Extract the (x, y) coordinate from the center of the cell holding the provided text.  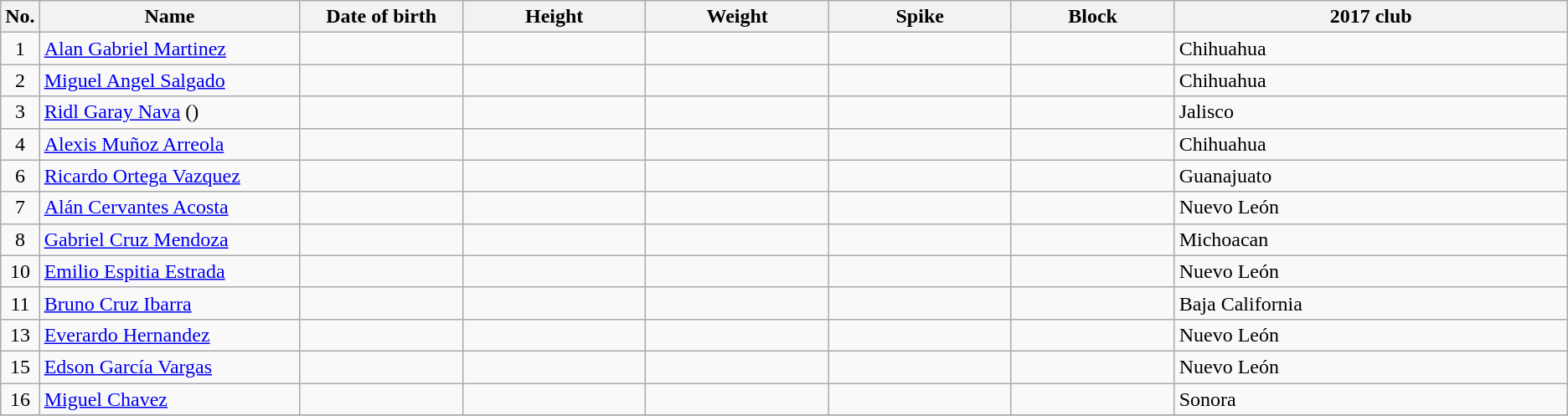
11 (20, 303)
Ridl Garay Nava () (169, 112)
Gabriel Cruz Mendoza (169, 239)
2 (20, 80)
Weight (737, 17)
Miguel Chavez (169, 399)
Miguel Angel Salgado (169, 80)
Everardo Hernandez (169, 335)
Sonora (1370, 399)
Bruno Cruz Ibarra (169, 303)
Emilio Espitia Estrada (169, 271)
Guanajuato (1370, 176)
Jalisco (1370, 112)
13 (20, 335)
Name (169, 17)
16 (20, 399)
1 (20, 49)
Height (554, 17)
3 (20, 112)
Ricardo Ortega Vazquez (169, 176)
15 (20, 367)
Edson García Vargas (169, 367)
Alán Cervantes Acosta (169, 208)
Michoacan (1370, 239)
4 (20, 144)
Alexis Muñoz Arreola (169, 144)
No. (20, 17)
10 (20, 271)
8 (20, 239)
Spike (920, 17)
2017 club (1370, 17)
Block (1092, 17)
Date of birth (382, 17)
6 (20, 176)
Alan Gabriel Martinez (169, 49)
Baja California (1370, 303)
7 (20, 208)
